Output the [X, Y] coordinate of the center of the cell containing the given text.  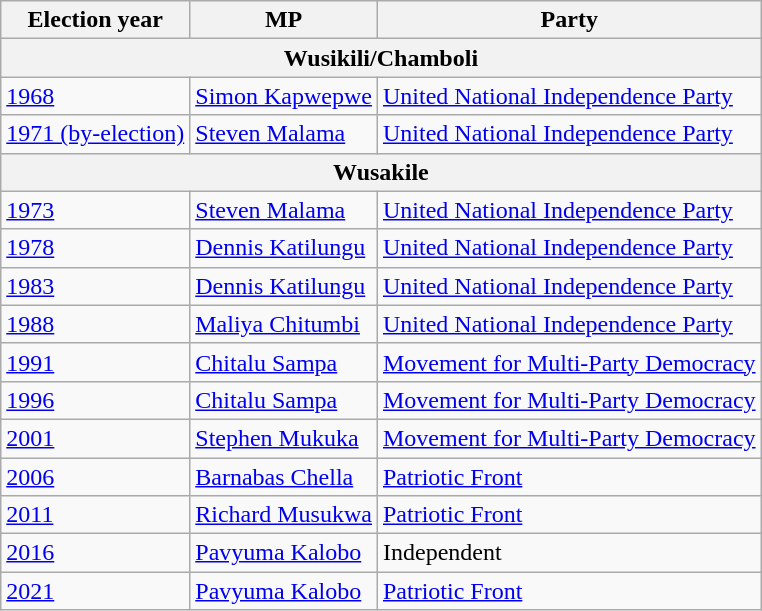
2006 [96, 477]
MP [284, 20]
Independent [569, 553]
1996 [96, 400]
1968 [96, 96]
1983 [96, 286]
2021 [96, 591]
Stephen Mukuka [284, 438]
2011 [96, 515]
Wusikili/Chamboli [381, 58]
Election year [96, 20]
Richard Musukwa [284, 515]
Wusakile [381, 172]
1971 (by-election) [96, 134]
1988 [96, 324]
Maliya Chitumbi [284, 324]
1973 [96, 210]
1991 [96, 362]
Party [569, 20]
2016 [96, 553]
2001 [96, 438]
1978 [96, 248]
Barnabas Chella [284, 477]
Simon Kapwepwe [284, 96]
